Locate the cell with the specified text and output its (X, Y) center coordinate. 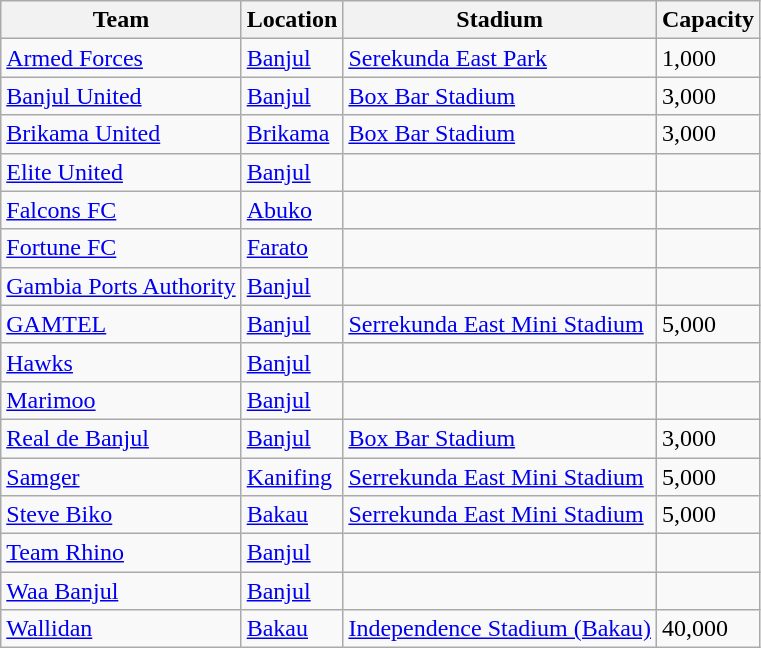
Marimoo (121, 400)
Brikama (292, 134)
Team Rhino (121, 553)
1,000 (708, 58)
Armed Forces (121, 58)
Hawks (121, 362)
Elite United (121, 172)
Real de Banjul (121, 438)
Banjul United (121, 96)
Fortune FC (121, 248)
Abuko (292, 210)
Team (121, 20)
Samger (121, 477)
Kanifing (292, 477)
Farato (292, 248)
Gambia Ports Authority (121, 286)
Steve Biko (121, 515)
Wallidan (121, 629)
Capacity (708, 20)
Independence Stadium (Bakau) (500, 629)
Waa Banjul (121, 591)
Brikama United (121, 134)
Stadium (500, 20)
GAMTEL (121, 324)
Falcons FC (121, 210)
Location (292, 20)
Serekunda East Park (500, 58)
40,000 (708, 629)
